Extract the [X, Y] coordinate from the center of the cell holding the provided text.  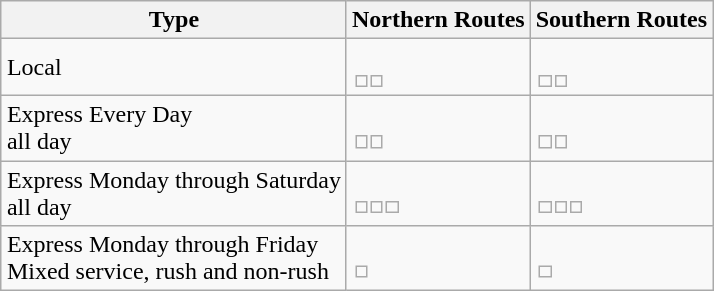
Local [174, 68]
Type [174, 20]
Express Monday through FridayMixed service, rush and non-rush [174, 258]
Express Every Dayall day [174, 128]
Northern Routes [438, 20]
Southern Routes [621, 20]
Express Monday through Saturdayall day [174, 192]
